Provide the [x, y] coordinate of the cell's center where the given text is located.  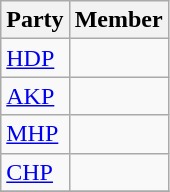
HDP [35, 58]
MHP [35, 134]
CHP [35, 172]
AKP [35, 96]
Member [118, 20]
Party [35, 20]
